Return (x, y) of the center of cell containing provided text 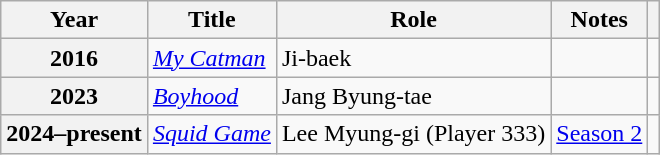
2023 (74, 96)
Ji-baek (413, 58)
Squid Game (212, 134)
Jang Byung-tae (413, 96)
Year (74, 20)
2024–present (74, 134)
Season 2 (600, 134)
Boyhood (212, 96)
Title (212, 20)
2016 (74, 58)
My Catman (212, 58)
Lee Myung-gi (Player 333) (413, 134)
Role (413, 20)
Notes (600, 20)
